Capture the cell that displays the provided text and extract its [x, y] central coordinate. 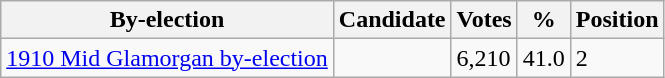
By-election [168, 20]
Position [617, 20]
1910 Mid Glamorgan by-election [168, 58]
6,210 [484, 58]
Candidate [392, 20]
41.0 [544, 58]
% [544, 20]
Votes [484, 20]
2 [617, 58]
